Locate the cell with the specified text and output its [x, y] center coordinate. 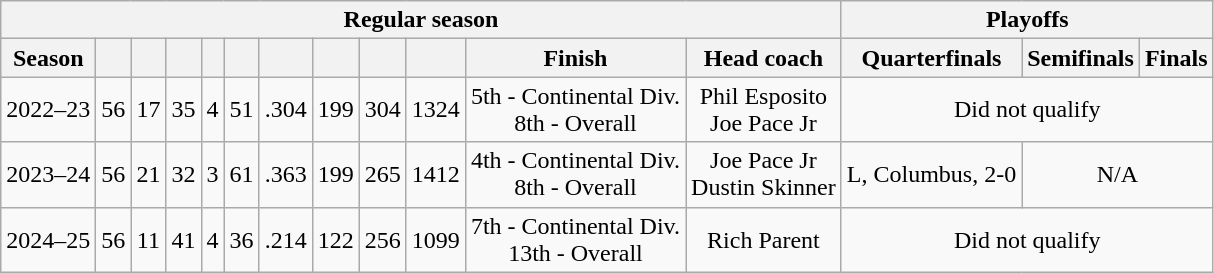
61 [242, 174]
1412 [436, 174]
Semifinals [1081, 58]
7th - Continental Div.13th - Overall [575, 240]
122 [336, 240]
21 [148, 174]
N/A [1118, 174]
Finals [1176, 58]
Phil EspositoJoe Pace Jr [764, 110]
304 [382, 110]
Season [48, 58]
256 [382, 240]
1324 [436, 110]
51 [242, 110]
1099 [436, 240]
Quarterfinals [931, 58]
Rich Parent [764, 240]
2022–23 [48, 110]
36 [242, 240]
32 [184, 174]
Playoffs [1027, 20]
.304 [286, 110]
Finish [575, 58]
Joe Pace JrDustin Skinner [764, 174]
5th - Continental Div.8th - Overall [575, 110]
3 [212, 174]
17 [148, 110]
2023–24 [48, 174]
2024–25 [48, 240]
265 [382, 174]
Regular season [422, 20]
35 [184, 110]
L, Columbus, 2-0 [931, 174]
41 [184, 240]
4th - Continental Div.8th - Overall [575, 174]
11 [148, 240]
.363 [286, 174]
Head coach [764, 58]
.214 [286, 240]
